Find where the given text appears and provide that cell's center as [x, y] coordinate. 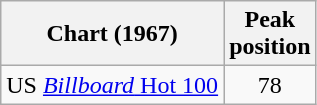
Chart (1967) [112, 34]
Peakposition [270, 34]
US Billboard Hot 100 [112, 85]
78 [270, 85]
